Pinpoint the cell where the given text exists, returning its [X, Y] midpoint coordinate. 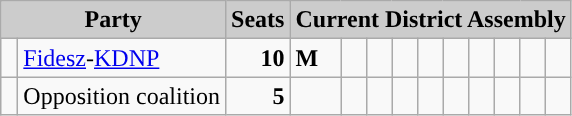
Fidesz-KDNP [122, 58]
Opposition coalition [122, 96]
M [316, 58]
Current District Assembly [430, 20]
Party [114, 20]
Seats [258, 20]
10 [258, 58]
5 [258, 96]
